Output the (X, Y) coordinate of the center of the cell containing the given text.  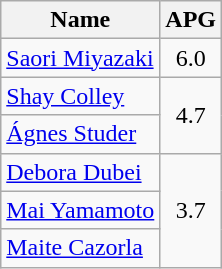
4.7 (191, 115)
Name (80, 20)
Shay Colley (80, 96)
3.7 (191, 210)
Ágnes Studer (80, 134)
Debora Dubei (80, 172)
Maite Cazorla (80, 248)
APG (191, 20)
6.0 (191, 58)
Mai Yamamoto (80, 210)
Saori Miyazaki (80, 58)
